Locate the cell with the specified text and output its [X, Y] center coordinate. 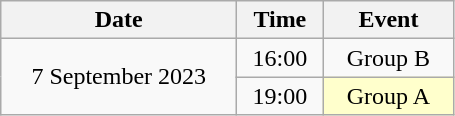
Time [280, 20]
Event [388, 20]
Group A [388, 96]
7 September 2023 [119, 77]
Date [119, 20]
Group B [388, 58]
19:00 [280, 96]
16:00 [280, 58]
